Scan for the cell matching the given text and deliver its (X, Y) coordinate at center. 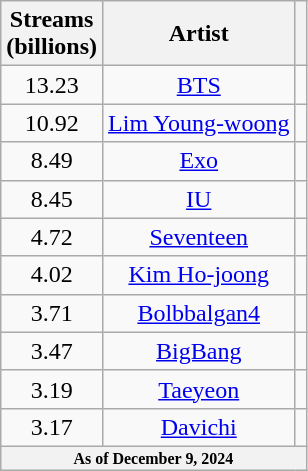
4.02 (52, 275)
13.23 (52, 85)
4.72 (52, 237)
Davichi (199, 427)
8.49 (52, 161)
Kim Ho-joong (199, 275)
Seventeen (199, 237)
8.45 (52, 199)
Streams(billions) (52, 34)
3.47 (52, 351)
3.19 (52, 389)
Bolbbalgan4 (199, 313)
Exo (199, 161)
Lim Young-woong (199, 123)
3.17 (52, 427)
3.71 (52, 313)
BigBang (199, 351)
Taeyeon (199, 389)
Artist (199, 34)
IU (199, 199)
As of December 9, 2024 (154, 458)
BTS (199, 85)
10.92 (52, 123)
